Return the (x, y) coordinate for the center point of the cell that contains the specified text.  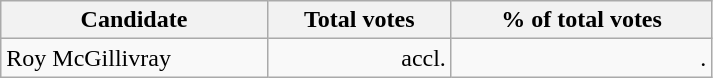
Roy McGillivray (134, 58)
Total votes (359, 20)
Candidate (134, 20)
accl. (359, 58)
% of total votes (581, 20)
. (581, 58)
